Search for the cell housing the specified text and yield its [X, Y] center coordinate. 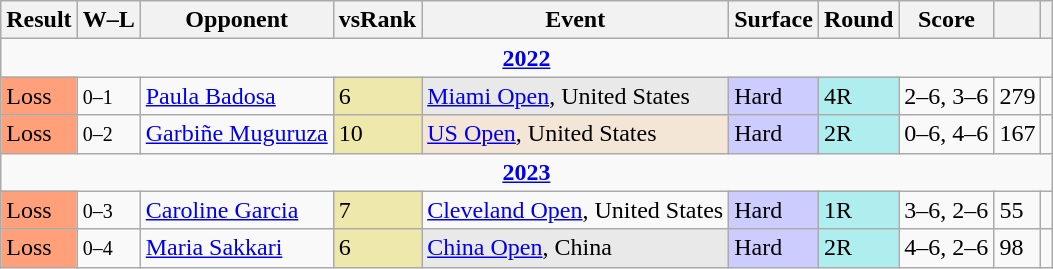
2023 [526, 172]
55 [1018, 210]
W–L [108, 20]
98 [1018, 248]
10 [377, 134]
Caroline Garcia [236, 210]
279 [1018, 96]
7 [377, 210]
Opponent [236, 20]
Event [576, 20]
Garbiñe Muguruza [236, 134]
0–1 [108, 96]
Paula Badosa [236, 96]
Miami Open, United States [576, 96]
0–2 [108, 134]
Surface [774, 20]
3–6, 2–6 [946, 210]
1R [858, 210]
China Open, China [576, 248]
vsRank [377, 20]
0–3 [108, 210]
4–6, 2–6 [946, 248]
167 [1018, 134]
0–4 [108, 248]
Score [946, 20]
0–6, 4–6 [946, 134]
4R [858, 96]
US Open, United States [576, 134]
2–6, 3–6 [946, 96]
Round [858, 20]
Result [39, 20]
Cleveland Open, United States [576, 210]
2022 [526, 58]
Maria Sakkari [236, 248]
